From the cell containing the given text, extract its center point as (x, y) coordinate. 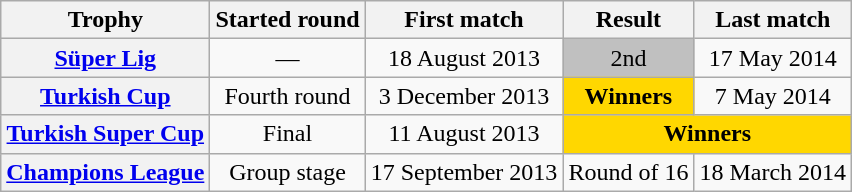
Fourth round (288, 96)
18 August 2013 (464, 58)
Champions League (106, 172)
17 September 2013 (464, 172)
11 August 2013 (464, 134)
18 March 2014 (773, 172)
Trophy (106, 20)
3 December 2013 (464, 96)
7 May 2014 (773, 96)
Last match (773, 20)
Final (288, 134)
— (288, 58)
Round of 16 (628, 172)
Group stage (288, 172)
Süper Lig (106, 58)
Turkish Super Cup (106, 134)
2nd (628, 58)
Started round (288, 20)
First match (464, 20)
Turkish Cup (106, 96)
17 May 2014 (773, 58)
Result (628, 20)
